Return (X, Y) of the center of cell containing provided text 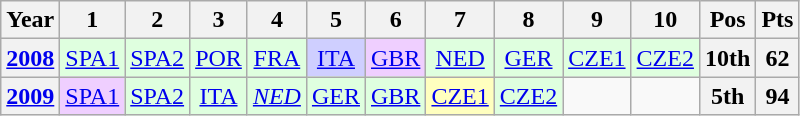
Year (30, 20)
94 (778, 96)
Pos (727, 20)
POR (219, 58)
FRA (276, 58)
3 (219, 20)
8 (528, 20)
2008 (30, 58)
5th (727, 96)
10th (727, 58)
2 (158, 20)
4 (276, 20)
62 (778, 58)
Pts (778, 20)
6 (395, 20)
10 (665, 20)
5 (336, 20)
1 (92, 20)
2009 (30, 96)
7 (460, 20)
9 (597, 20)
